Provide the [X, Y] coordinate of the cell's center where the given text is located.  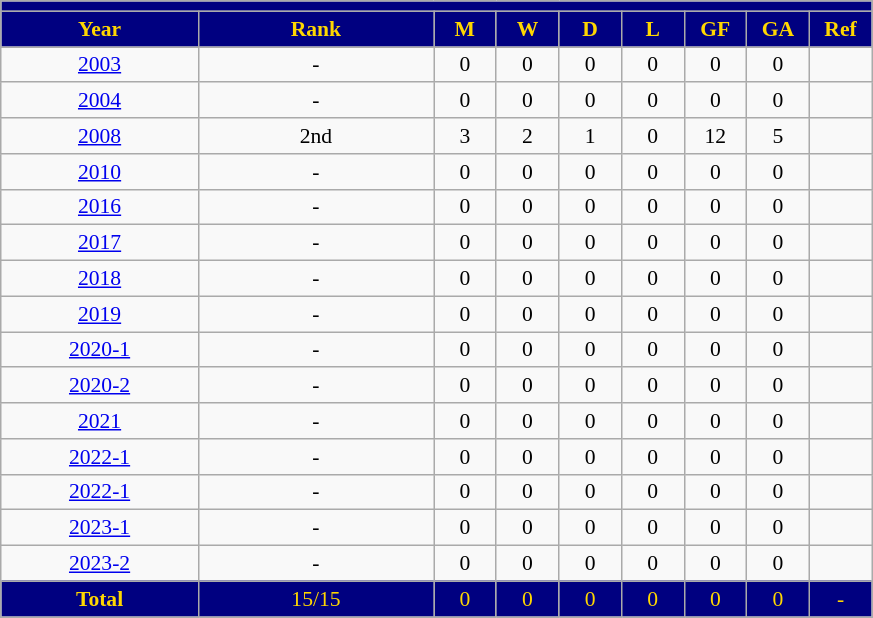
2010 [100, 172]
5 [778, 136]
3 [466, 136]
Total [100, 599]
2018 [100, 279]
Year [100, 29]
2016 [100, 207]
2020-2 [100, 386]
2017 [100, 243]
1 [590, 136]
2004 [100, 101]
2008 [100, 136]
L [652, 29]
15/15 [316, 599]
2020-1 [100, 350]
D [590, 29]
2021 [100, 421]
2nd [316, 136]
2 [528, 136]
GF [716, 29]
2023-2 [100, 564]
2003 [100, 65]
2019 [100, 314]
M [466, 29]
W [528, 29]
12 [716, 136]
GA [778, 29]
2023-1 [100, 528]
Ref [840, 29]
Rank [316, 29]
